Identify which cell holds the provided text, then report its [x, y] central coordinate. 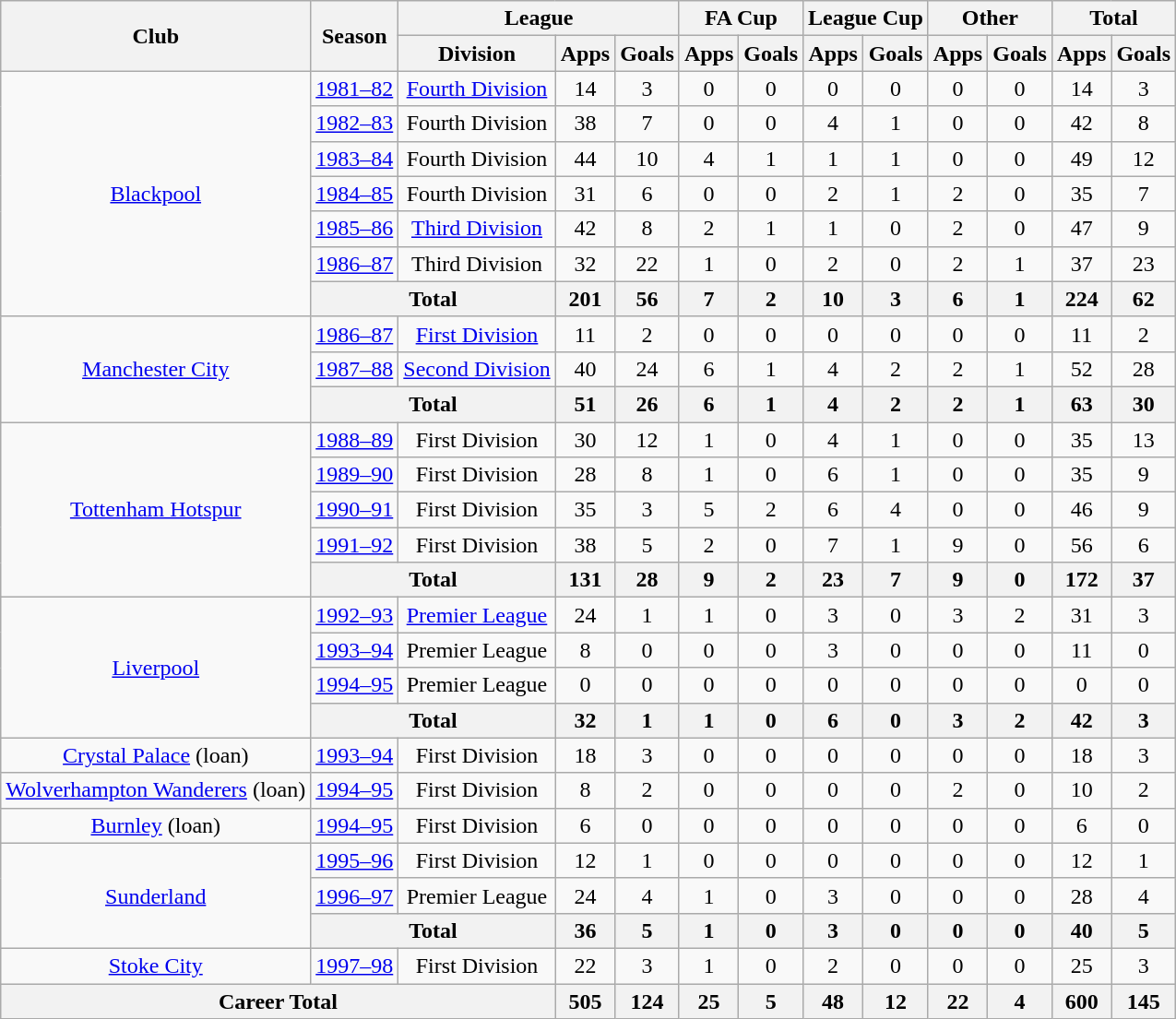
Blackpool [156, 194]
Manchester City [156, 369]
Club [156, 36]
201 [585, 299]
1992–93 [354, 615]
26 [647, 404]
1983–84 [354, 159]
1997–98 [354, 966]
League [539, 18]
Sunderland [156, 895]
224 [1081, 299]
124 [647, 1001]
52 [1081, 369]
Burnley (loan) [156, 825]
600 [1081, 1001]
63 [1081, 404]
46 [1081, 510]
44 [585, 159]
1989–90 [354, 475]
1995–96 [354, 860]
62 [1144, 299]
505 [585, 1001]
131 [585, 580]
1990–91 [354, 510]
FA Cup [741, 18]
1988–89 [354, 440]
36 [585, 930]
47 [1081, 229]
Second Division [477, 369]
League Cup [866, 18]
145 [1144, 1001]
Career Total [279, 1001]
Season [354, 36]
Stoke City [156, 966]
Other [990, 18]
Crystal Palace (loan) [156, 755]
Wolverhampton Wanderers (loan) [156, 790]
1984–85 [354, 194]
1981–82 [354, 89]
Tottenham Hotspur [156, 510]
13 [1144, 440]
Division [477, 53]
1985–86 [354, 229]
48 [834, 1001]
Liverpool [156, 668]
172 [1081, 580]
49 [1081, 159]
1996–97 [354, 895]
1982–83 [354, 124]
1987–88 [354, 369]
51 [585, 404]
1991–92 [354, 545]
